Extract the [x, y] coordinate from the center of the cell holding the provided text.  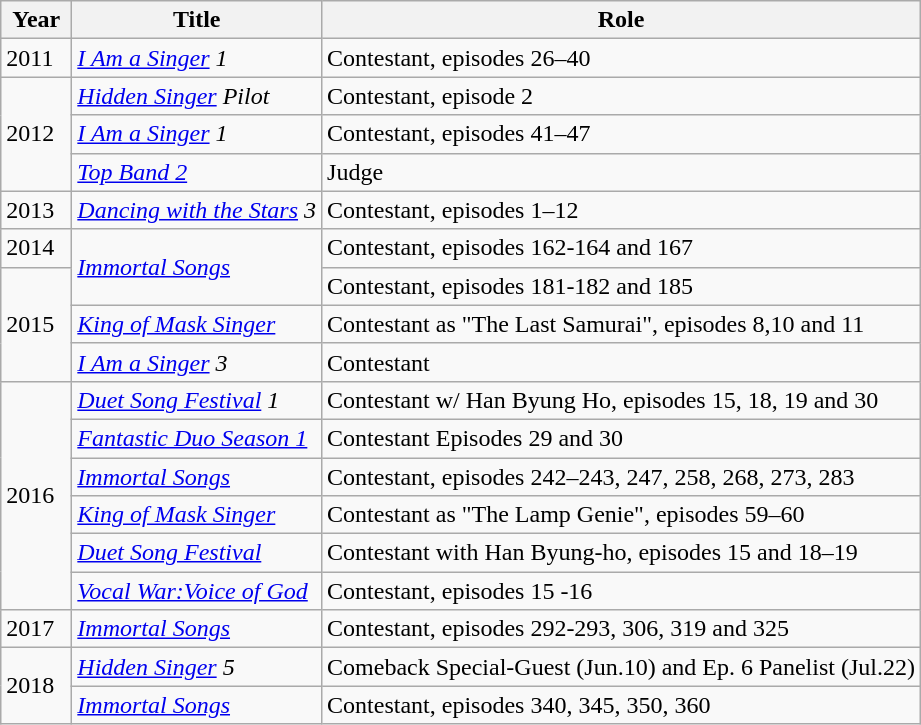
Fantastic Duo Season 1 [197, 438]
Vocal War:Voice of God [197, 591]
Contestant Episodes 29 and 30 [622, 438]
Duet Song Festival [197, 553]
Hidden Singer Pilot [197, 96]
Year [36, 20]
Hidden Singer 5 [197, 667]
Contestant with Han Byung-ho, episodes 15 and 18–19 [622, 553]
2015 [36, 324]
Contestant as "The Last Samurai", episodes 8,10 and 11 [622, 324]
2017 [36, 629]
Contestant, episodes 162-164 and 167 [622, 248]
Contestant, episodes 340, 345, 350, 360 [622, 705]
Duet Song Festival 1 [197, 400]
Contestant w/ Han Byung Ho, episodes 15, 18, 19 and 30 [622, 400]
Judge [622, 172]
2012 [36, 134]
Title [197, 20]
Contestant, episodes 181-182 and 185 [622, 286]
Contestant, episodes 242–243, 247, 258, 268, 273, 283 [622, 477]
Dancing with the Stars 3 [197, 210]
2018 [36, 686]
I Am a Singer 3 [197, 362]
Contestant, episode 2 [622, 96]
Contestant, episodes 26–40 [622, 58]
Top Band 2 [197, 172]
Contestant [622, 362]
2013 [36, 210]
Contestant, episodes 292-293, 306, 319 and 325 [622, 629]
Contestant as "The Lamp Genie", episodes 59–60 [622, 515]
Comeback Special-Guest (Jun.10) and Ep. 6 Panelist (Jul.22) [622, 667]
2016 [36, 495]
2011 [36, 58]
2014 [36, 248]
Contestant, episodes 15 -16 [622, 591]
Contestant, episodes 41–47 [622, 134]
Contestant, episodes 1–12 [622, 210]
Role [622, 20]
